From the cell containing the given text, extract its center point as (X, Y) coordinate. 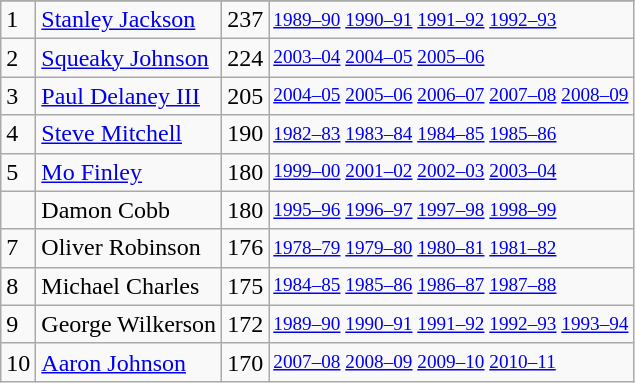
Aaron Johnson (129, 362)
1984–85 1985–86 1986–87 1987–88 (451, 286)
170 (246, 362)
7 (18, 248)
224 (246, 58)
1989–90 1990–91 1991–92 1992–93 1993–94 (451, 324)
10 (18, 362)
5 (18, 172)
Mo Finley (129, 172)
Damon Cobb (129, 210)
Steve Mitchell (129, 134)
Oliver Robinson (129, 248)
205 (246, 96)
George Wilkerson (129, 324)
3 (18, 96)
2007–08 2008–09 2009–10 2010–11 (451, 362)
1989–90 1990–91 1991–92 1992–93 (451, 20)
9 (18, 324)
190 (246, 134)
Paul Delaney III (129, 96)
172 (246, 324)
Michael Charles (129, 286)
175 (246, 286)
1982–83 1983–84 1984–85 1985–86 (451, 134)
2003–04 2004–05 2005–06 (451, 58)
1995–96 1996–97 1997–98 1998–99 (451, 210)
4 (18, 134)
2 (18, 58)
Squeaky Johnson (129, 58)
237 (246, 20)
176 (246, 248)
2004–05 2005–06 2006–07 2007–08 2008–09 (451, 96)
Stanley Jackson (129, 20)
1978–79 1979–80 1980–81 1981–82 (451, 248)
1 (18, 20)
1999–00 2001–02 2002–03 2003–04 (451, 172)
8 (18, 286)
